Scan for the cell matching the given text and deliver its [x, y] coordinate at center. 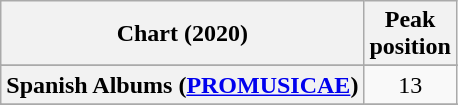
Chart (2020) [182, 34]
Peakposition [410, 34]
Spanish Albums (PROMUSICAE) [182, 85]
13 [410, 85]
